Scan for the cell matching the given text and deliver its [x, y] coordinate at center. 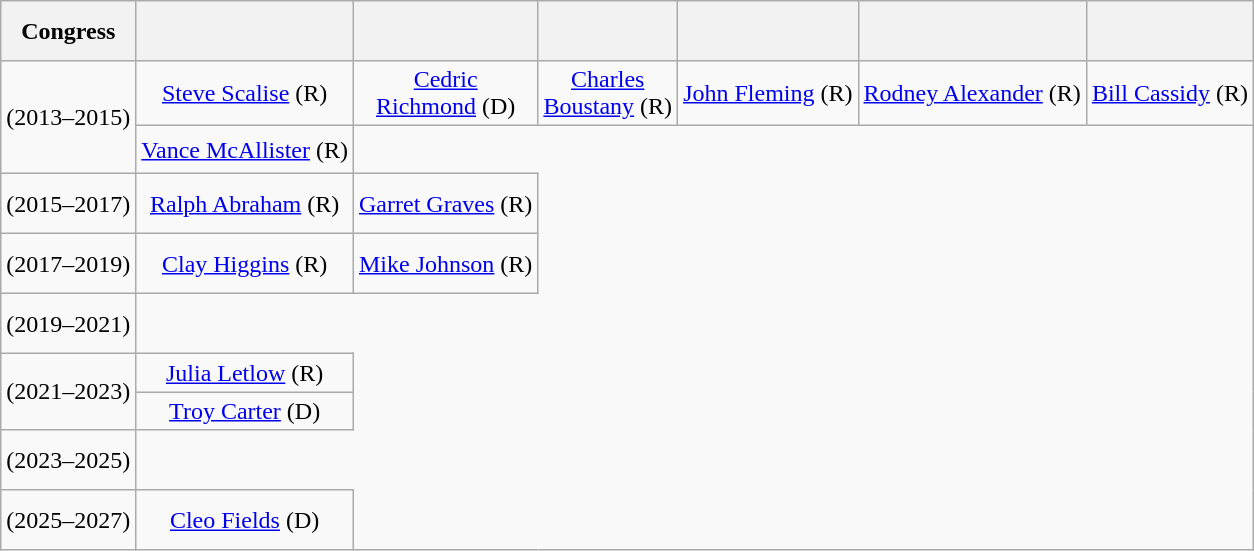
CharlesBoustany (R) [608, 94]
Troy Carter (D) [245, 411]
(2021–2023) [68, 392]
(2023–2025) [68, 460]
Vance McAllister (R) [245, 150]
Steve Scalise (R) [245, 94]
(2015–2017) [68, 204]
Mike Johnson (R) [445, 264]
Julia Letlow (R) [245, 373]
Ralph Abraham (R) [245, 204]
Congress [68, 31]
Bill Cassidy (R) [1170, 94]
(2013–2015) [68, 118]
John Fleming (R) [768, 94]
(2017–2019) [68, 264]
Rodney Alexander (R) [972, 94]
(2025–2027) [68, 520]
Cleo Fields (D) [245, 520]
(2019–2021) [68, 324]
CedricRichmond (D) [445, 94]
Clay Higgins (R) [245, 264]
Garret Graves (R) [445, 204]
